Output the [X, Y] coordinate of the center of the cell containing the given text.  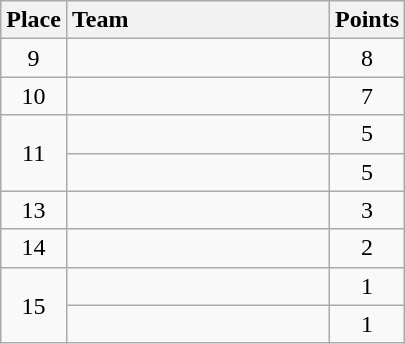
Place [34, 20]
10 [34, 96]
Team [198, 20]
8 [368, 58]
3 [368, 210]
9 [34, 58]
13 [34, 210]
14 [34, 248]
15 [34, 305]
Points [368, 20]
7 [368, 96]
11 [34, 153]
2 [368, 248]
